Output the [X, Y] coordinate of the center of the cell containing the given text.  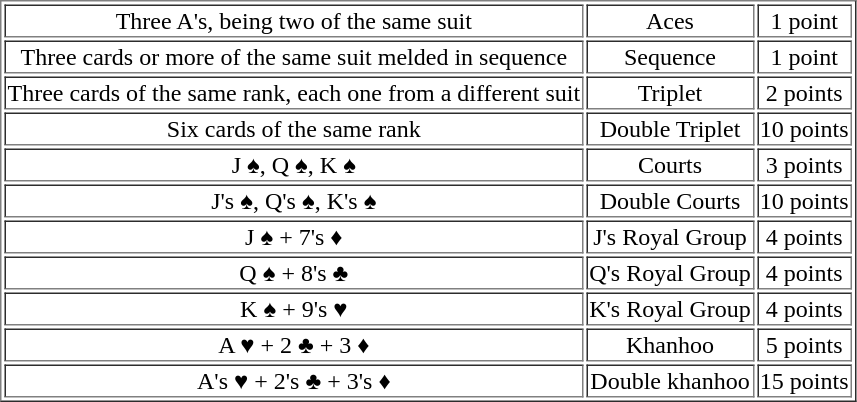
J ♠ + 7's ♦ [294, 236]
J ♠, Q ♠, K ♠ [294, 164]
Three cards of the same rank, each one from a different suit [294, 92]
Sequence [670, 56]
Double Courts [670, 200]
Q ♠ + 8's ♣ [294, 272]
Aces [670, 20]
K ♠ + 9's ♥ [294, 308]
Double khanhoo [670, 380]
Three cards or more of the same suit melded in sequence [294, 56]
15 points [804, 380]
3 points [804, 164]
Courts [670, 164]
A's ♥ + 2's ♣ + 3's ♦ [294, 380]
5 points [804, 344]
Q's Royal Group [670, 272]
Triplet [670, 92]
Double Triplet [670, 128]
2 points [804, 92]
Khanhoo [670, 344]
K's Royal Group [670, 308]
J's ♠, Q's ♠, K's ♠ [294, 200]
J's Royal Group [670, 236]
A ♥ + 2 ♣ + 3 ♦ [294, 344]
Three A's, being two of the same suit [294, 20]
Six cards of the same rank [294, 128]
